Locate the cell with the specified text and output its [X, Y] center coordinate. 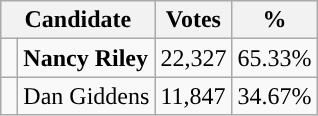
Candidate [78, 20]
34.67% [274, 96]
65.33% [274, 58]
% [274, 20]
22,327 [194, 58]
Dan Giddens [86, 96]
11,847 [194, 96]
Nancy Riley [86, 58]
Votes [194, 20]
